Pinpoint the cell where the given text exists, returning its [x, y] midpoint coordinate. 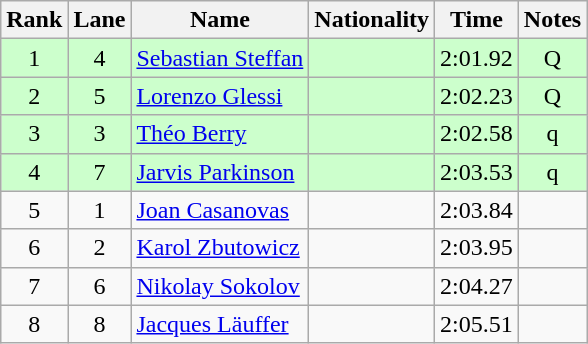
Joan Casanovas [220, 210]
Jacques Läuffer [220, 324]
2:03.53 [477, 172]
2:03.95 [477, 248]
Lorenzo Glessi [220, 96]
2:03.84 [477, 210]
Notes [552, 20]
Rank [34, 20]
Nationality [372, 20]
2:02.58 [477, 134]
Jarvis Parkinson [220, 172]
Karol Zbutowicz [220, 248]
Name [220, 20]
Sebastian Steffan [220, 58]
Lane [100, 20]
2:05.51 [477, 324]
Nikolay Sokolov [220, 286]
Time [477, 20]
2:04.27 [477, 286]
2:01.92 [477, 58]
2:02.23 [477, 96]
Théo Berry [220, 134]
